Locate the cell with the specified text and output its (X, Y) center coordinate. 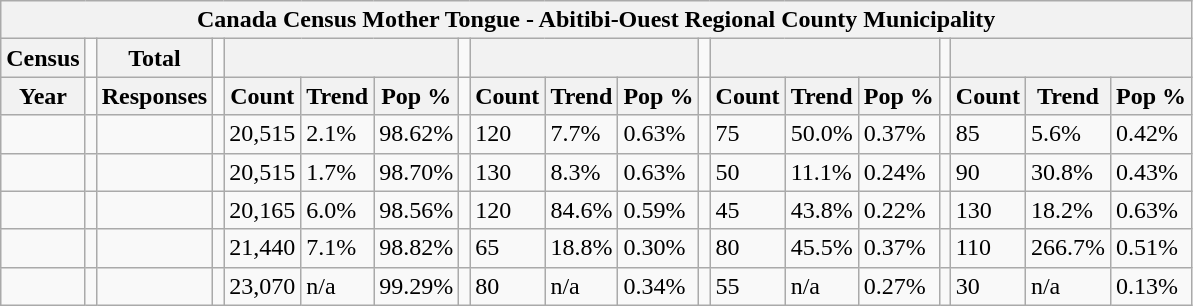
0.42% (1150, 134)
23,070 (262, 286)
98.82% (416, 248)
Year (43, 96)
55 (748, 286)
98.62% (416, 134)
45.5% (822, 248)
65 (508, 248)
43.8% (822, 210)
30.8% (1068, 172)
85 (988, 134)
84.6% (582, 210)
0.22% (898, 210)
99.29% (416, 286)
21,440 (262, 248)
0.13% (1150, 286)
50.0% (822, 134)
6.0% (338, 210)
30 (988, 286)
0.43% (1150, 172)
0.24% (898, 172)
98.70% (416, 172)
1.7% (338, 172)
0.51% (1150, 248)
18.2% (1068, 210)
11.1% (822, 172)
20,165 (262, 210)
2.1% (338, 134)
Census (43, 58)
7.7% (582, 134)
98.56% (416, 210)
8.3% (582, 172)
0.30% (658, 248)
45 (748, 210)
90 (988, 172)
75 (748, 134)
266.7% (1068, 248)
7.1% (338, 248)
5.6% (1068, 134)
Total (154, 58)
Canada Census Mother Tongue - Abitibi-Ouest Regional County Municipality (596, 20)
110 (988, 248)
0.34% (658, 286)
18.8% (582, 248)
50 (748, 172)
0.27% (898, 286)
Responses (154, 96)
0.59% (658, 210)
